Scan for the cell matching the given text and deliver its [X, Y] coordinate at center. 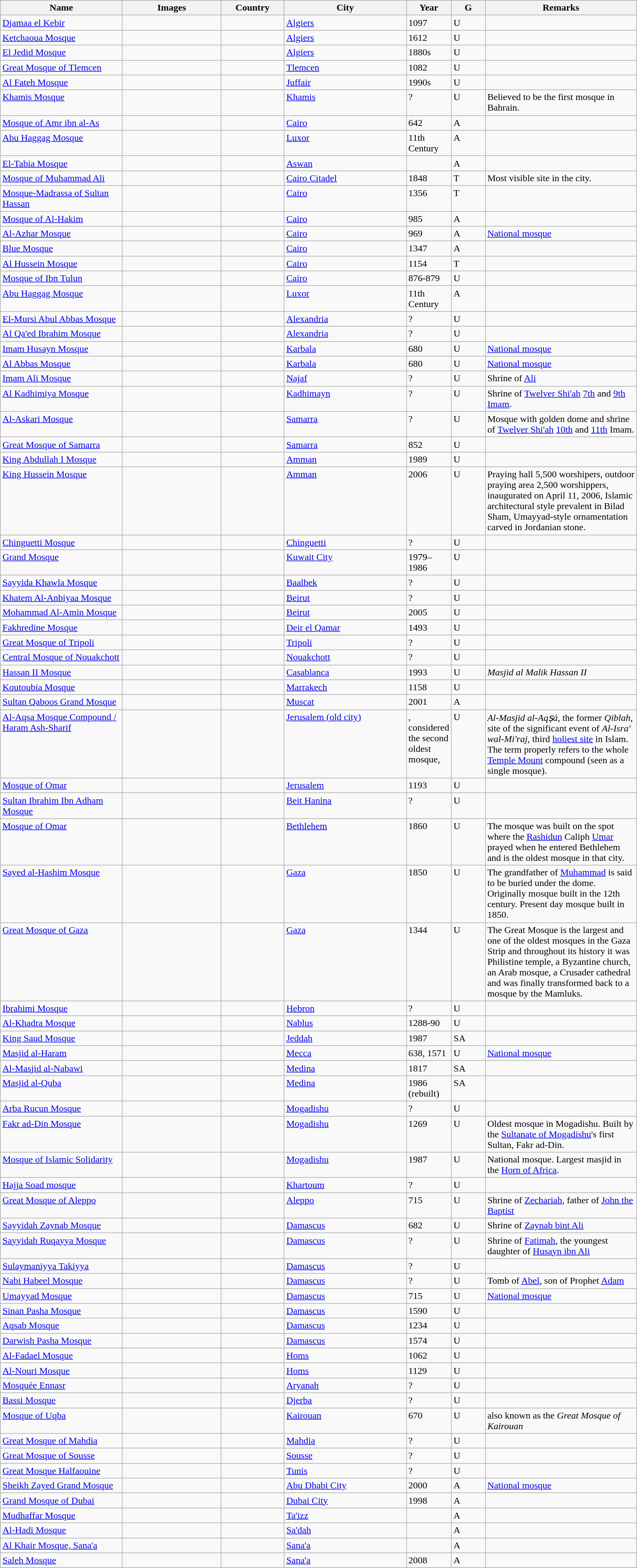
Shrine of Ali [561, 378]
Remarks [561, 8]
1860 [429, 842]
Tomb of Abel, son of Prophet Adam [561, 1281]
Ketchaoua Mosque [61, 38]
1097 [429, 23]
Images [172, 8]
Arba Rucun Mosque [61, 1108]
1493 [429, 628]
1989 [429, 459]
Imam Husayn Mosque [61, 349]
Sheikh Zayed Grand Mosque [61, 1486]
Great Mosque Halfaouine [61, 1471]
Bethlehem [345, 842]
1234 [429, 1326]
King Hussein Mosque [61, 500]
The mosque was built on the spot where the Rashidun Caliph Umar prayed when he entered Bethlehem and is the oldest mosque in that city. [561, 842]
Casablanca [345, 672]
Grand Mosque [61, 562]
1158 [429, 687]
Mosque of Ibn Tulun [61, 278]
Sayyidah Zaynab Mosque [61, 1226]
Mohammad Al-Amin Mosque [61, 613]
El-Mursi Abul Abbas Mosque [61, 319]
Cairo Citadel [345, 178]
Mosque-Madrassa of Sultan Hassan [61, 198]
876-879 [429, 278]
Aswan [345, 163]
Chinguetti [345, 542]
Saleh Mosque [61, 1560]
Believed to be the first mosque in Bahrain. [561, 103]
Sultan Qaboos Grand Mosque [61, 702]
2006 [429, 500]
1993 [429, 672]
Al Fateh Mosque [61, 82]
Umayyad Mosque [61, 1296]
Mosque of Muhammad Ali [61, 178]
Kairouan [345, 1421]
Great Mosque of Mahdia [61, 1441]
, considered the second oldest mosque, [429, 744]
Khatem Al-Anbiyaa Mosque [61, 598]
Aqsab Mosque [61, 1326]
Sayyida Khawla Mosque [61, 583]
Marrakech [345, 687]
2000 [429, 1486]
Baalbek [345, 583]
Al-Askari Mosque [61, 424]
1998 [429, 1501]
Mosque of Al-Hakim [61, 218]
1154 [429, 264]
Al Kadhimiya Mosque [61, 398]
Great Mosque of Aleppo [61, 1206]
Year [429, 8]
Al-Azhar Mosque [61, 234]
Tunis [345, 1471]
1590 [429, 1311]
Khartoum [345, 1185]
Ta'izz [345, 1515]
G [468, 8]
1082 [429, 67]
Mudhaffar Mosque [61, 1515]
1979–1986 [429, 562]
1850 [429, 894]
Dubai City [345, 1501]
1574 [429, 1341]
The grandfather of Muhammad is said to be buried under the dome. Originally mosque built in the 12th century. Present day mosque built in 1850. [561, 894]
Blue Mosque [61, 249]
Shrine of Zechariah, father of John the Baptist [561, 1206]
1356 [429, 198]
Al Qa'ed Ibrahim Mosque [61, 334]
Mosquée Ennasr [61, 1385]
1986 (rebuilt) [429, 1088]
1288-90 [429, 1023]
Sousse [345, 1456]
670 [429, 1421]
Great Mosque of Sousse [61, 1456]
Muscat [345, 702]
682 [429, 1226]
Imam Ali Mosque [61, 378]
Bassi Mosque [61, 1400]
1347 [429, 249]
Nabi Habeel Mosque [61, 1281]
Al-Khadra Mosque [61, 1023]
Al Abbas Mosque [61, 364]
Masjid al-Haram [61, 1053]
Aryanah [345, 1385]
Oldest mosque in Mogadishu. Built by the Sultanate of Mogadishu's first Sultan, Fakr ad-Din. [561, 1134]
1344 [429, 962]
Great Mosque of Tlemcen [61, 67]
969 [429, 234]
2005 [429, 613]
Jerusalem (old city) [345, 744]
Sultan Ibrahim Ibn Adham Mosque [61, 806]
1612 [429, 38]
Jeddah [345, 1038]
Central Mosque of Nouakchott [61, 657]
1990s [429, 82]
Fakr ad-Din Mosque [61, 1134]
Mosque of Islamic Solidarity [61, 1165]
Mosque with golden dome and shrine of Twelver Shi'ah 10th and 11th Imam. [561, 424]
Sulaymaniyya Takiyya [61, 1266]
Ibrahimi Mosque [61, 1008]
National mosque. Largest masjid in the Horn of Africa. [561, 1165]
Khamis Mosque [61, 103]
Kadhimayn [345, 398]
Hajja Soad mosque [61, 1185]
Great Mosque of Gaza [61, 962]
Mecca [345, 1053]
King Abdullah I Mosque [61, 459]
Tripoli [345, 642]
Masjid al-Quba [61, 1088]
Country [253, 8]
El-Tabia Mosque [61, 163]
Sinan Pasha Mosque [61, 1311]
1129 [429, 1370]
Darwish Pasha Mosque [61, 1341]
Great Mosque of Tripoli [61, 642]
Mahdia [345, 1441]
985 [429, 218]
Al Hussein Mosque [61, 264]
2008 [429, 1560]
1062 [429, 1355]
Shrine of Twelver Shi'ah 7th and 9th Imam. [561, 398]
638, 1571 [429, 1053]
Al-Nouri Mosque [61, 1370]
Shrine of Zaynab bint Ali [561, 1226]
Abu Dhabi City [345, 1486]
Al Khair Mosque, Sana'a [61, 1545]
1817 [429, 1068]
1193 [429, 786]
Djamaa el Kebir [61, 23]
Jerusalem [345, 786]
Deir el Qamar [345, 628]
Al-Masjid al-Nabawi [61, 1068]
Sa'dah [345, 1530]
1269 [429, 1134]
Most visible site in the city. [561, 178]
Aleppo [345, 1206]
Fakhredine Mosque [61, 628]
Name [61, 8]
Shrine of Fatimah, the youngest daughter of Husayn ibn Ali [561, 1246]
Mosque of Amr ibn al-As [61, 123]
1848 [429, 178]
also known as the Great Mosque of Kairouan [561, 1421]
Hassan II Mosque [61, 672]
642 [429, 123]
Tlemcen [345, 67]
Koutoubia Mosque [61, 687]
Najaf [345, 378]
City [345, 8]
Kuwait City [345, 562]
Sayyidah Ruqayya Mosque [61, 1246]
Great Mosque of Samarra [61, 444]
Beit Hanina [345, 806]
Djerba [345, 1400]
Hebron [345, 1008]
Masjid al Malik Hassan II [561, 672]
Al-Aqsa Mosque Compound / Haram Ash-Sharif [61, 744]
Chinguetti Mosque [61, 542]
Nouakchott [345, 657]
King Saud Mosque [61, 1038]
Sayed al-Hashim Mosque [61, 894]
1880s [429, 53]
Nablus [345, 1023]
Mosque of Uqba [61, 1421]
2001 [429, 702]
El Jedid Mosque [61, 53]
852 [429, 444]
Al-Hadi Mosque [61, 1530]
Juffair [345, 82]
Grand Mosque of Dubai [61, 1501]
Al-Fadael Mosque [61, 1355]
Khamis [345, 103]
